Return the [x, y] coordinate for the center point of the cell that contains the specified text.  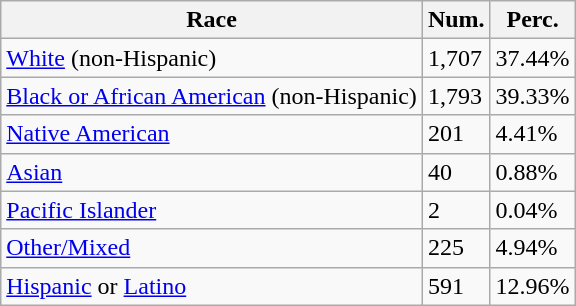
Native American [212, 134]
591 [456, 286]
201 [456, 134]
0.04% [532, 210]
12.96% [532, 286]
Black or African American (non-Hispanic) [212, 96]
Other/Mixed [212, 248]
Num. [456, 20]
1,793 [456, 96]
4.94% [532, 248]
Pacific Islander [212, 210]
1,707 [456, 58]
225 [456, 248]
37.44% [532, 58]
0.88% [532, 172]
Asian [212, 172]
Perc. [532, 20]
4.41% [532, 134]
2 [456, 210]
Hispanic or Latino [212, 286]
White (non-Hispanic) [212, 58]
39.33% [532, 96]
40 [456, 172]
Race [212, 20]
